Search for the cell housing the specified text and yield its (X, Y) center coordinate. 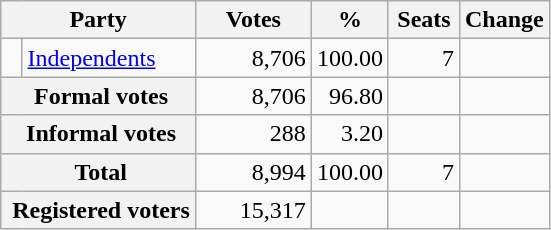
Change (504, 20)
8,994 (253, 172)
Formal votes (98, 96)
Total (98, 172)
Independents (108, 58)
% (350, 20)
Registered voters (98, 210)
Informal votes (98, 134)
3.20 (350, 134)
Party (98, 20)
96.80 (350, 96)
288 (253, 134)
Seats (424, 20)
Votes (253, 20)
15,317 (253, 210)
